Identify which cell holds the provided text, then report its (x, y) central coordinate. 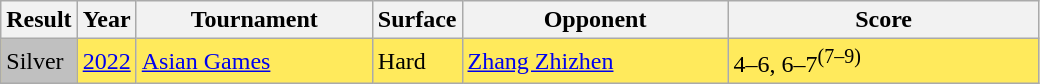
Surface (417, 20)
Score (884, 20)
Year (106, 20)
4–6, 6–7(7–9) (884, 62)
Tournament (254, 20)
Asian Games (254, 62)
Silver (39, 62)
Opponent (595, 20)
Result (39, 20)
2022 (106, 62)
Zhang Zhizhen (595, 62)
Hard (417, 62)
